Detect which cell encompasses the target text, then output its (x, y) center coordinate. 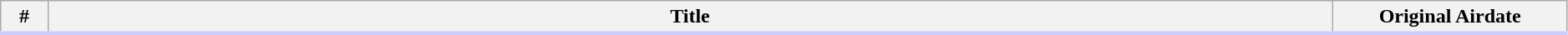
# (24, 17)
Title (690, 17)
Original Airdate (1450, 17)
